Find where the given text appears and provide that cell's center as (X, Y) coordinate. 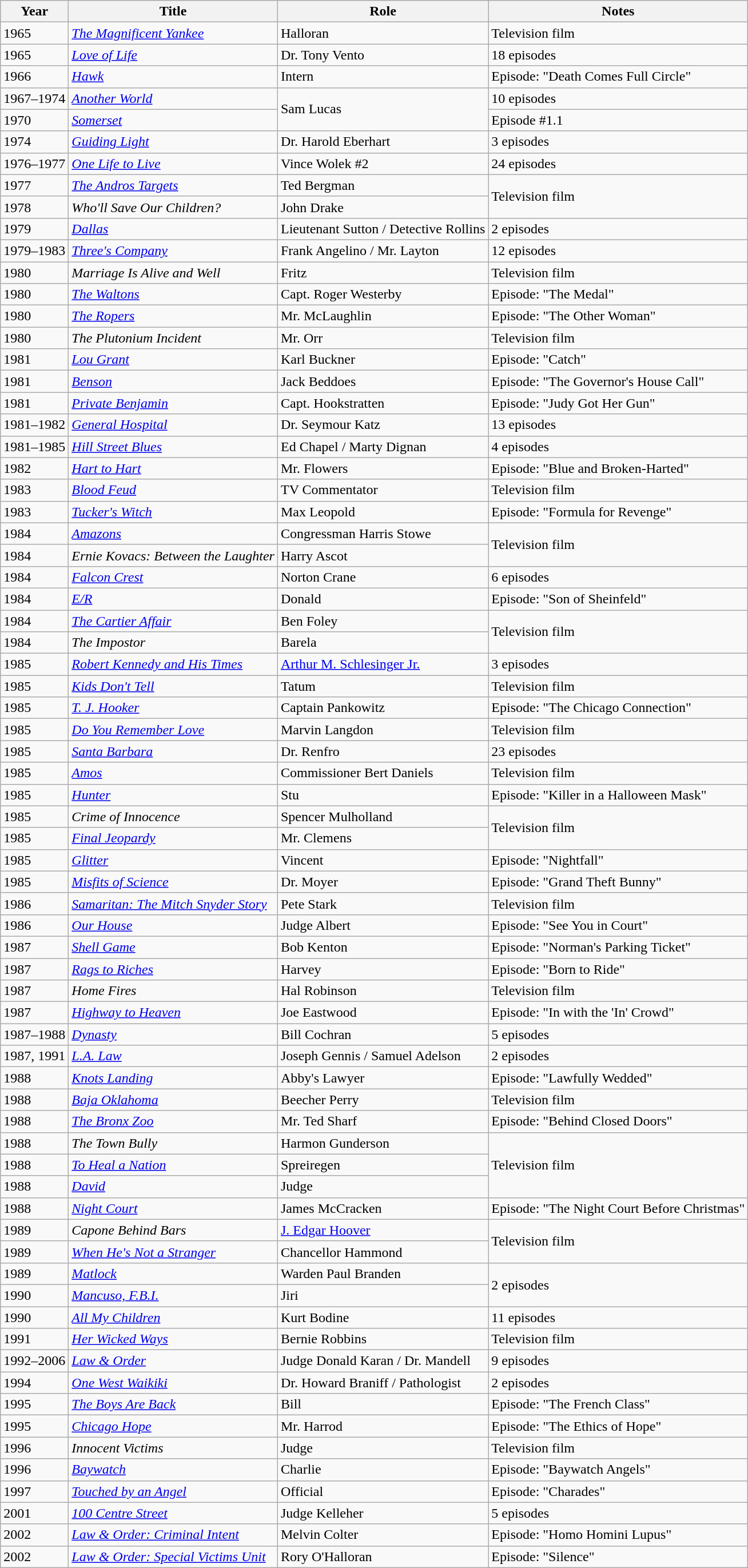
Judge Kelleher (383, 1513)
The Magnificent Yankee (173, 33)
Falcon Crest (173, 577)
Spreiregen (383, 1165)
Intern (383, 77)
The Bronx Zoo (173, 1121)
Beecher Perry (383, 1100)
Norton Crane (383, 577)
Episode: "The Night Court Before Christmas" (618, 1208)
1976–1977 (34, 164)
Harmon Gunderson (383, 1143)
Mr. Orr (383, 338)
Marvin Langdon (383, 730)
12 episodes (618, 250)
1994 (34, 1383)
Dallas (173, 229)
Crime of Innocence (173, 817)
Year (34, 11)
Episode: "Son of Sheinfeld" (618, 599)
Episode: "Blue and Broken-Harted" (618, 468)
Episode: "The Medal" (618, 295)
Tatum (383, 686)
Kurt Bodine (383, 1317)
1987–1988 (34, 1034)
Chicago Hope (173, 1426)
Lieutenant Sutton / Detective Rollins (383, 229)
Dr. Renfro (383, 751)
General Hospital (173, 425)
Capt. Roger Westerby (383, 295)
Hart to Hart (173, 468)
Do You Remember Love (173, 730)
13 episodes (618, 425)
Capt. Hookstratten (383, 403)
1992–2006 (34, 1361)
100 Centre Street (173, 1513)
Pete Stark (383, 904)
1987, 1991 (34, 1056)
Mr. Ted Sharf (383, 1121)
Karl Buckner (383, 360)
Private Benjamin (173, 403)
Ed Chapel / Marty Dignan (383, 447)
Guiding Light (173, 142)
Stu (383, 795)
Hill Street Blues (173, 447)
Hal Robinson (383, 991)
Episode: "Baywatch Angels" (618, 1470)
Mancuso, F.B.I. (173, 1295)
Jack Beddoes (383, 381)
Ben Foley (383, 620)
Another World (173, 98)
Episode: "The Other Woman" (618, 316)
Dr. Tony Vento (383, 55)
Amazons (173, 534)
Tucker's Witch (173, 512)
Law & Order (173, 1361)
Night Court (173, 1208)
1970 (34, 120)
Matlock (173, 1273)
Marriage Is Alive and Well (173, 273)
Baywatch (173, 1470)
Dr. Harold Eberhart (383, 142)
Glitter (173, 860)
Congressman Harris Stowe (383, 534)
Frank Angelino / Mr. Layton (383, 250)
1978 (34, 207)
Chancellor Hammond (383, 1252)
1974 (34, 142)
Title (173, 11)
Joseph Gennis / Samuel Adelson (383, 1056)
Our House (173, 925)
Episode: "Silence" (618, 1557)
The Town Bully (173, 1143)
1966 (34, 77)
Amos (173, 773)
John Drake (383, 207)
Episode: "Death Comes Full Circle" (618, 77)
18 episodes (618, 55)
Innocent Victims (173, 1448)
David (173, 1187)
Bill Cochran (383, 1034)
Episode: "Behind Closed Doors" (618, 1121)
Robert Kennedy and His Times (173, 664)
Joe Eastwood (383, 1013)
Judge Albert (383, 925)
Vincent (383, 860)
Episode: "See You in Court" (618, 925)
1982 (34, 468)
J. Edgar Hoover (383, 1230)
Notes (618, 11)
Baja Oklahoma (173, 1100)
Law & Order: Criminal Intent (173, 1535)
24 episodes (618, 164)
23 episodes (618, 751)
Vince Wolek #2 (383, 164)
T. J. Hooker (173, 708)
Misfits of Science (173, 882)
To Heal a Nation (173, 1165)
Touched by an Angel (173, 1491)
Episode: "In with the 'In' Crowd" (618, 1013)
Mr. McLaughlin (383, 316)
TV Commentator (383, 490)
Hawk (173, 77)
Episode: "Judy Got Her Gun" (618, 403)
1997 (34, 1491)
Mr. Harrod (383, 1426)
Role (383, 11)
Episode: "Killer in a Halloween Mask" (618, 795)
1979 (34, 229)
L.A. Law (173, 1056)
One West Waikiki (173, 1383)
Max Leopold (383, 512)
Her Wicked Ways (173, 1339)
Bill (383, 1404)
Abby's Lawyer (383, 1078)
The Ropers (173, 316)
Three's Company (173, 250)
1967–1974 (34, 98)
1981–1985 (34, 447)
Law & Order: Special Victims Unit (173, 1557)
11 episodes (618, 1317)
Warden Paul Branden (383, 1273)
Captain Pankowitz (383, 708)
Ernie Kovacs: Between the Laughter (173, 555)
Mr. Flowers (383, 468)
Dynasty (173, 1034)
Episode: "The Governor's House Call" (618, 381)
Highway to Heaven (173, 1013)
Arthur M. Schlesinger Jr. (383, 664)
1991 (34, 1339)
Ted Bergman (383, 185)
The Boys Are Back (173, 1404)
Blood Feud (173, 490)
Hunter (173, 795)
Episode: "The Chicago Connection" (618, 708)
The Cartier Affair (173, 620)
Harry Ascot (383, 555)
The Impostor (173, 643)
Episode: "Homo Homini Lupus" (618, 1535)
1981–1982 (34, 425)
Lou Grant (173, 360)
The Plutonium Incident (173, 338)
Bernie Robbins (383, 1339)
Mr. Clemens (383, 838)
Harvey (383, 969)
Sam Lucas (383, 109)
Final Jeopardy (173, 838)
Dr. Howard Braniff / Pathologist (383, 1383)
Episode: "Born to Ride" (618, 969)
Dr. Moyer (383, 882)
Barela (383, 643)
Episode: "Grand Theft Bunny" (618, 882)
E/R (173, 599)
Samaritan: The Mitch Snyder Story (173, 904)
Episode: "Norman's Parking Ticket" (618, 947)
Donald (383, 599)
4 episodes (618, 447)
2001 (34, 1513)
Santa Barbara (173, 751)
Episode: "Charades" (618, 1491)
Episode: "Nightfall" (618, 860)
Fritz (383, 273)
Episode #1.1 (618, 120)
Commissioner Bert Daniels (383, 773)
Episode: "Formula for Revenge" (618, 512)
The Andros Targets (173, 185)
Rags to Riches (173, 969)
1977 (34, 185)
Rory O'Halloran (383, 1557)
Charlie (383, 1470)
One Life to Live (173, 164)
Episode: "The Ethics of Hope" (618, 1426)
All My Children (173, 1317)
Spencer Mulholland (383, 817)
6 episodes (618, 577)
James McCracken (383, 1208)
Home Fires (173, 991)
Love of Life (173, 55)
Episode: "Catch" (618, 360)
Bob Kenton (383, 947)
9 episodes (618, 1361)
Kids Don't Tell (173, 686)
Episode: "The French Class" (618, 1404)
Official (383, 1491)
Dr. Seymour Katz (383, 425)
Somerset (173, 120)
When He's Not a Stranger (173, 1252)
1979–1983 (34, 250)
Halloran (383, 33)
Who'll Save Our Children? (173, 207)
10 episodes (618, 98)
Benson (173, 381)
Shell Game (173, 947)
The Waltons (173, 295)
Episode: "Lawfully Wedded" (618, 1078)
Melvin Colter (383, 1535)
Judge Donald Karan / Dr. Mandell (383, 1361)
Knots Landing (173, 1078)
Jiri (383, 1295)
Capone Behind Bars (173, 1230)
